Detect which cell encompasses the target text, then output its [x, y] center coordinate. 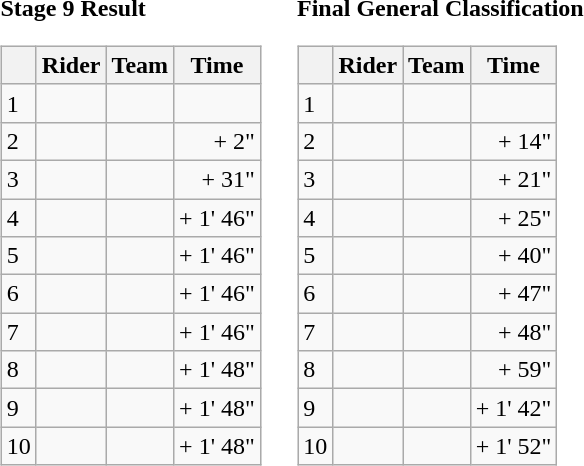
+ 48" [514, 332]
+ 59" [514, 370]
+ 31" [218, 179]
+ 1' 42" [514, 408]
+ 14" [514, 141]
+ 2" [218, 141]
+ 21" [514, 179]
+ 47" [514, 294]
+ 25" [514, 217]
+ 1' 52" [514, 446]
+ 40" [514, 256]
